Locate the cell with the specified text and output its (X, Y) center coordinate. 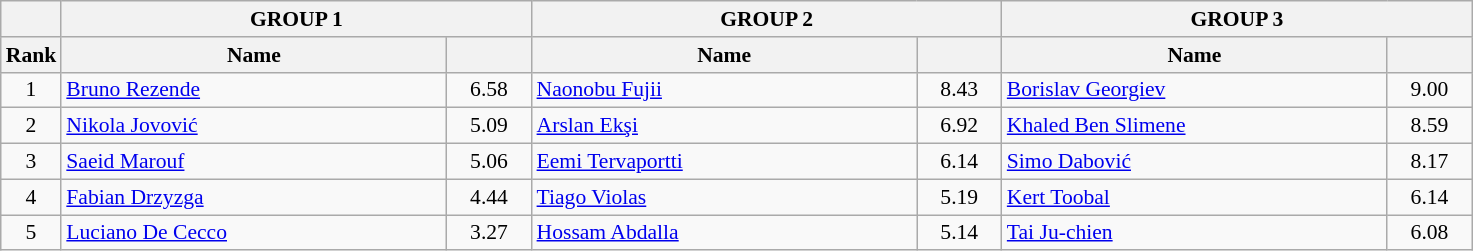
Saeid Marouf (254, 162)
Tiago Violas (724, 197)
8.59 (1430, 126)
4.44 (488, 197)
Tai Ju-chien (1194, 233)
Fabian Drzyzga (254, 197)
Eemi Tervaportti (724, 162)
5.19 (960, 197)
6.58 (488, 90)
3.27 (488, 233)
5 (32, 233)
Naonobu Fujii (724, 90)
Luciano De Cecco (254, 233)
6.08 (1430, 233)
Khaled Ben Slimene (1194, 126)
Rank (32, 55)
5.09 (488, 126)
8.43 (960, 90)
Bruno Rezende (254, 90)
GROUP 3 (1237, 19)
5.06 (488, 162)
Simo Dabović (1194, 162)
GROUP 2 (767, 19)
Borislav Georgiev (1194, 90)
Arslan Ekşi (724, 126)
1 (32, 90)
Kert Toobal (1194, 197)
Hossam Abdalla (724, 233)
Nikola Jovović (254, 126)
4 (32, 197)
9.00 (1430, 90)
3 (32, 162)
5.14 (960, 233)
2 (32, 126)
GROUP 1 (296, 19)
6.92 (960, 126)
8.17 (1430, 162)
